Capture the cell that displays the provided text and extract its (x, y) central coordinate. 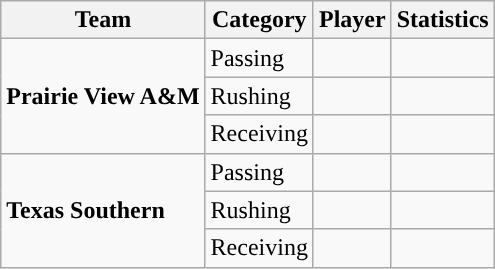
Texas Southern (103, 210)
Player (352, 20)
Prairie View A&M (103, 96)
Team (103, 20)
Category (259, 20)
Statistics (442, 20)
